Pinpoint the cell where the given text exists, returning its (X, Y) midpoint coordinate. 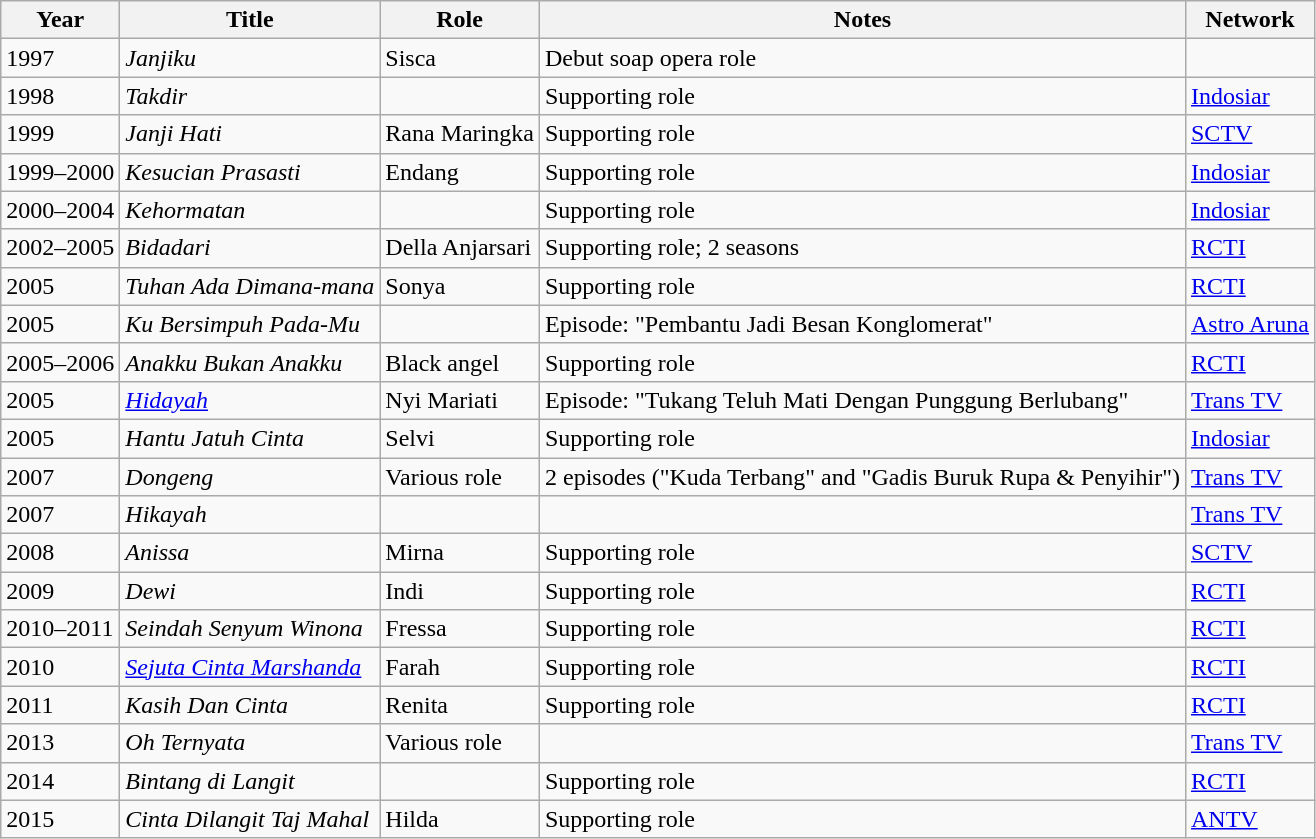
2014 (60, 781)
Bintang di Langit (250, 781)
Year (60, 20)
Anissa (250, 553)
Mirna (460, 553)
Sejuta Cinta Marshanda (250, 667)
2002–2005 (60, 248)
2000–2004 (60, 210)
Oh Ternyata (250, 743)
ANTV (1250, 819)
2010–2011 (60, 629)
Anakku Bukan Anakku (250, 362)
2009 (60, 591)
Nyi Mariati (460, 400)
Seindah Senyum Winona (250, 629)
Cinta Dilangit Taj Mahal (250, 819)
2005–2006 (60, 362)
Tuhan Ada Dimana-mana (250, 286)
Sisca (460, 58)
Kehormatan (250, 210)
Kesucian Prasasti (250, 172)
Sonya (460, 286)
Network (1250, 20)
2008 (60, 553)
Ku Bersimpuh Pada-Mu (250, 324)
Black angel (460, 362)
Rana Maringka (460, 134)
2013 (60, 743)
Supporting role; 2 seasons (862, 248)
Selvi (460, 438)
Debut soap opera role (862, 58)
Della Anjarsari (460, 248)
Takdir (250, 96)
Kasih Dan Cinta (250, 705)
Role (460, 20)
Dongeng (250, 477)
1997 (60, 58)
Hikayah (250, 515)
Title (250, 20)
Indi (460, 591)
Episode: "Tukang Teluh Mati Dengan Punggung Berlubang" (862, 400)
Notes (862, 20)
2011 (60, 705)
Janji Hati (250, 134)
Janjiku (250, 58)
Astro Aruna (1250, 324)
Hidayah (250, 400)
2015 (60, 819)
2010 (60, 667)
Renita (460, 705)
Bidadari (250, 248)
Hilda (460, 819)
Dewi (250, 591)
1999 (60, 134)
1998 (60, 96)
1999–2000 (60, 172)
Farah (460, 667)
Endang (460, 172)
Episode: "Pembantu Jadi Besan Konglomerat" (862, 324)
Fressa (460, 629)
2 episodes ("Kuda Terbang" and "Gadis Buruk Rupa & Penyihir") (862, 477)
Hantu Jatuh Cinta (250, 438)
